Pinpoint the cell where the given text exists, returning its (x, y) midpoint coordinate. 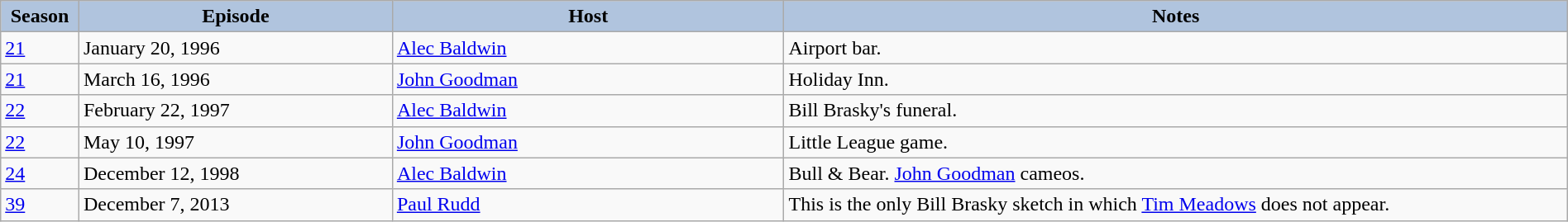
Episode (235, 17)
Bill Brasky's funeral. (1176, 111)
March 16, 1996 (235, 79)
Little League game. (1176, 142)
This is the only Bill Brasky sketch in which Tim Meadows does not appear. (1176, 205)
Paul Rudd (588, 205)
January 20, 1996 (235, 48)
Notes (1176, 17)
May 10, 1997 (235, 142)
Holiday Inn. (1176, 79)
February 22, 1997 (235, 111)
December 7, 2013 (235, 205)
24 (40, 173)
Bull & Bear. John Goodman cameos. (1176, 173)
39 (40, 205)
December 12, 1998 (235, 173)
Season (40, 17)
Airport bar. (1176, 48)
Host (588, 17)
